Scan for the cell matching the given text and deliver its (x, y) coordinate at center. 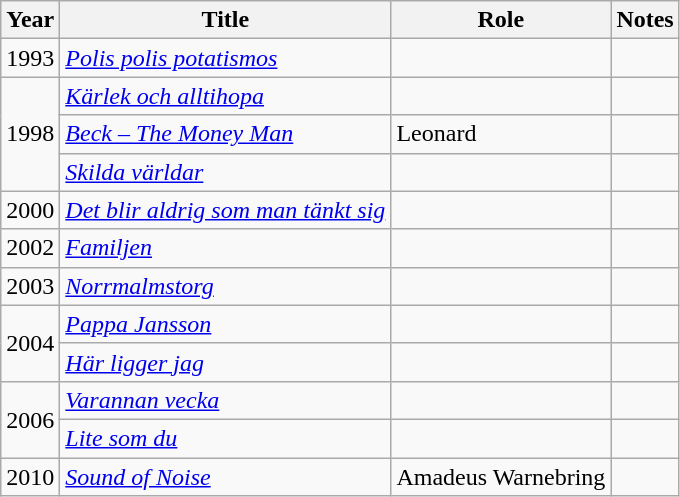
Familjen (226, 248)
Skilda världar (226, 172)
Beck – The Money Man (226, 134)
Kärlek och alltihopa (226, 96)
Här ligger jag (226, 362)
Title (226, 20)
Norrmalmstorg (226, 286)
2010 (30, 477)
2000 (30, 210)
Lite som du (226, 438)
2004 (30, 343)
Leonard (501, 134)
2002 (30, 248)
1998 (30, 134)
Det blir aldrig som man tänkt sig (226, 210)
Role (501, 20)
2006 (30, 419)
Sound of Noise (226, 477)
Polis polis potatismos (226, 58)
Year (30, 20)
Pappa Jansson (226, 324)
2003 (30, 286)
1993 (30, 58)
Varannan vecka (226, 400)
Amadeus Warnebring (501, 477)
Notes (645, 20)
